Pinpoint the cell where the given text exists, returning its (X, Y) midpoint coordinate. 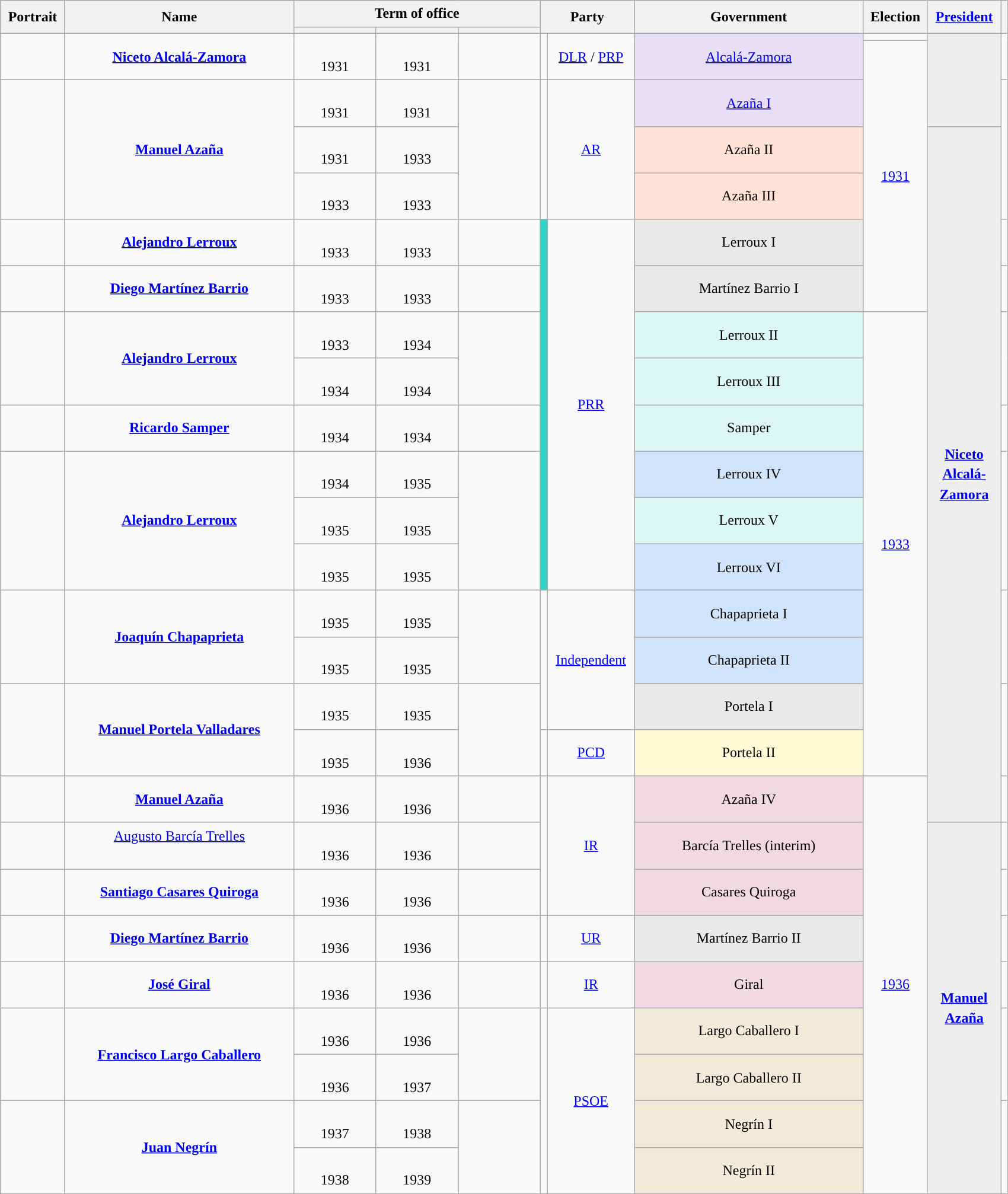
Election (895, 17)
Azaña I (749, 103)
DLR / PRP (591, 56)
Casares Quiroga (749, 892)
UR (591, 938)
Francisco Largo Caballero (179, 1054)
José Giral (179, 985)
Juan Negrín (179, 1148)
PSOE (591, 1100)
Ricardo Samper (179, 428)
Santiago Casares Quiroga (179, 892)
PCD (591, 753)
Alcalá-Zamora (749, 56)
Government (749, 17)
AR (591, 149)
Portela II (749, 753)
Martínez Barrio II (749, 938)
Azaña III (749, 196)
Azaña IV (749, 799)
Augusto Barcía Trelles (179, 845)
Party (587, 17)
Samper (749, 428)
Niceto Alcalá-Zamora (179, 56)
Manuel Portela Valladares (179, 729)
Chapaprieta I (749, 614)
Lerroux IV (749, 474)
Portela I (749, 706)
NicetoAlcalá-Zamora (964, 474)
Lerroux II (749, 335)
Lerroux I (749, 242)
Term of office (417, 14)
Portrait (33, 17)
Negrín II (749, 1170)
Lerroux VI (749, 567)
Giral (749, 985)
Negrín I (749, 1124)
Largo Caballero II (749, 1078)
Azaña II (749, 149)
Lerroux V (749, 521)
Martínez Barrio I (749, 289)
Barcía Trelles (interim) (749, 845)
Joaquín Chapaprieta (179, 637)
Name (179, 17)
Lerroux III (749, 381)
Largo Caballero I (749, 1031)
Chapaprieta II (749, 660)
1939 (417, 1170)
PRR (591, 405)
Independent (591, 660)
President (964, 17)
